Locate the cell with the specified text and output its [X, Y] center coordinate. 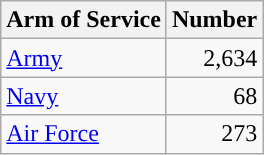
68 [214, 96]
Air Force [84, 134]
Navy [84, 96]
Army [84, 58]
2,634 [214, 58]
Number [214, 20]
273 [214, 134]
Arm of Service [84, 20]
